From the cell containing the given text, extract its center point as (X, Y) coordinate. 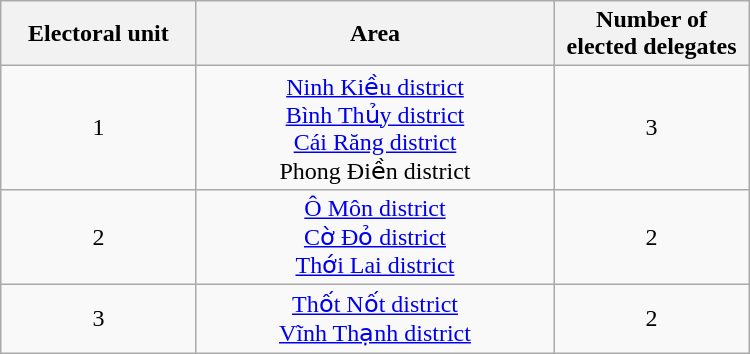
Area (375, 34)
Thốt Nốt districtVĩnh Thạnh district (375, 318)
1 (98, 128)
Electoral unit (98, 34)
Ô Môn districtCờ Đỏ districtThới Lai district (375, 236)
Ninh Kiều districtBình Thủy districtCái Răng districtPhong Điền district (375, 128)
Number of elected delegates (652, 34)
